For the text-containing cell, return its midpoint in [X, Y] coordinate format. 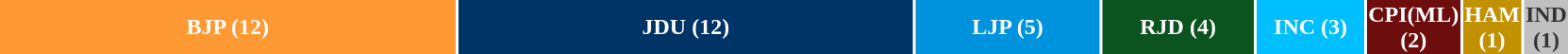
INC (3) [1309, 27]
HAM (1) [1493, 27]
JDU (12) [687, 27]
BJP (12) [228, 27]
RJD (4) [1178, 27]
IND (1) [1545, 27]
LJP (5) [1008, 27]
CPI(ML) (2) [1413, 27]
